Provide the (X, Y) coordinate of the cell's center where the given text is located.  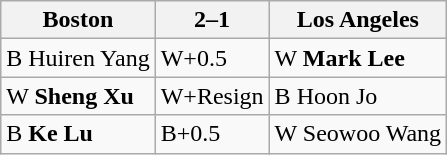
B+0.5 (212, 134)
W Seowoo Wang (358, 134)
B Ke Lu (78, 134)
W+0.5 (212, 58)
B Huiren Yang (78, 58)
W Mark Lee (358, 58)
2–1 (212, 20)
Los Angeles (358, 20)
B Hoon Jo (358, 96)
W+Resign (212, 96)
Boston (78, 20)
W Sheng Xu (78, 96)
